Find where the given text appears and provide that cell's center as (x, y) coordinate. 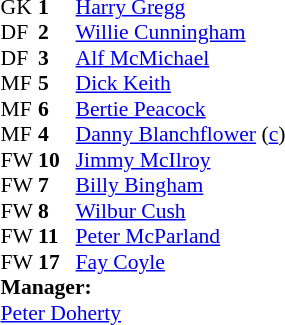
17 (57, 262)
4 (57, 135)
5 (57, 83)
2 (57, 33)
8 (57, 211)
10 (57, 160)
7 (57, 185)
3 (57, 58)
11 (57, 237)
6 (57, 109)
